From the cell containing the given text, extract its center point as [X, Y] coordinate. 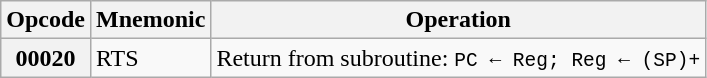
Mnemonic [150, 20]
Operation [458, 20]
RTS [150, 58]
Opcode [46, 20]
00020 [46, 58]
Return from subroutine: PC ← Reg; Reg ← (SP)+ [458, 58]
